Return the [X, Y] coordinate for the center point of the cell that contains the specified text.  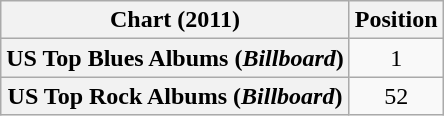
US Top Blues Albums (Billboard) [176, 58]
52 [396, 96]
Chart (2011) [176, 20]
1 [396, 58]
US Top Rock Albums (Billboard) [176, 96]
Position [396, 20]
